Capture the cell that displays the provided text and extract its [x, y] central coordinate. 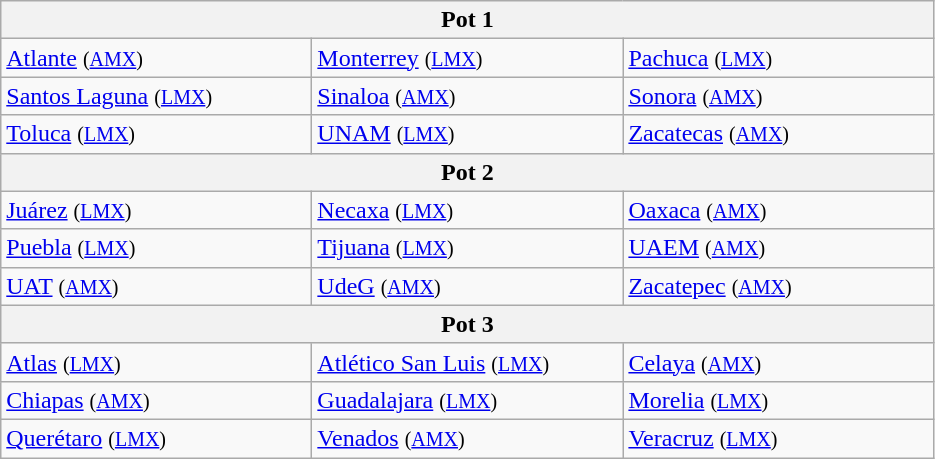
Oaxaca (AMX) [778, 210]
Sinaloa (AMX) [468, 96]
Monterrey (LMX) [468, 58]
UAEM (AMX) [778, 248]
Celaya (AMX) [778, 362]
Atlas (LMX) [156, 362]
Pachuca (LMX) [778, 58]
Querétaro (LMX) [156, 438]
Sonora (AMX) [778, 96]
Santos Laguna (LMX) [156, 96]
Guadalajara (LMX) [468, 400]
Juárez (LMX) [156, 210]
Zacatecas (AMX) [778, 134]
Venados (AMX) [468, 438]
Chiapas (AMX) [156, 400]
Atlante (AMX) [156, 58]
Toluca (LMX) [156, 134]
Atlético San Luis (LMX) [468, 362]
Puebla (LMX) [156, 248]
UAT (AMX) [156, 286]
Necaxa (LMX) [468, 210]
UNAM (LMX) [468, 134]
Morelia (LMX) [778, 400]
Pot 2 [468, 172]
Pot 3 [468, 324]
Tijuana (LMX) [468, 248]
UdeG (AMX) [468, 286]
Pot 1 [468, 20]
Zacatepec (AMX) [778, 286]
Veracruz (LMX) [778, 438]
